Identify which cell holds the provided text, then report its [X, Y] central coordinate. 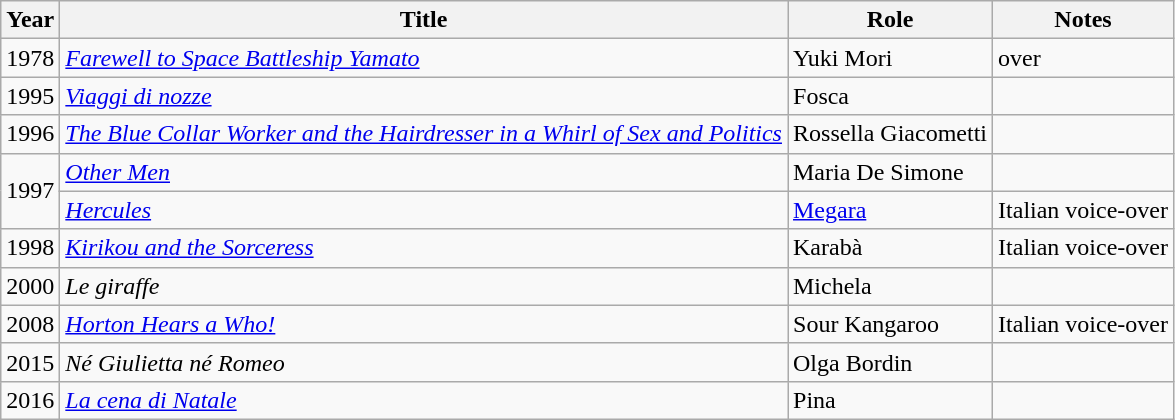
1995 [30, 96]
Viaggi di nozze [424, 96]
Pina [890, 400]
Né Giulietta né Romeo [424, 362]
Le giraffe [424, 286]
Olga Bordin [890, 362]
Horton Hears a Who! [424, 324]
Other Men [424, 172]
La cena di Natale [424, 400]
The Blue Collar Worker and the Hairdresser in a Whirl of Sex and Politics [424, 134]
2008 [30, 324]
Notes [1084, 20]
over [1084, 58]
2000 [30, 286]
Role [890, 20]
Year [30, 20]
Karabà [890, 248]
1978 [30, 58]
Sour Kangaroo [890, 324]
Megara [890, 210]
Farewell to Space Battleship Yamato [424, 58]
2016 [30, 400]
1997 [30, 191]
Maria De Simone [890, 172]
2015 [30, 362]
Rossella Giacometti [890, 134]
1996 [30, 134]
Title [424, 20]
Fosca [890, 96]
Yuki Mori [890, 58]
Hercules [424, 210]
1998 [30, 248]
Kirikou and the Sorceress [424, 248]
Michela [890, 286]
